Capture the cell that displays the provided text and extract its [X, Y] central coordinate. 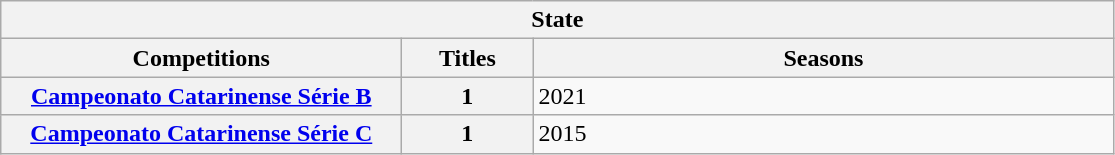
2015 [824, 134]
Titles [468, 58]
Campeonato Catarinense Série B [202, 96]
Seasons [824, 58]
Competitions [202, 58]
2021 [824, 96]
State [558, 20]
Campeonato Catarinense Série C [202, 134]
